Return the (x, y) coordinate for the center point of the cell that contains the specified text.  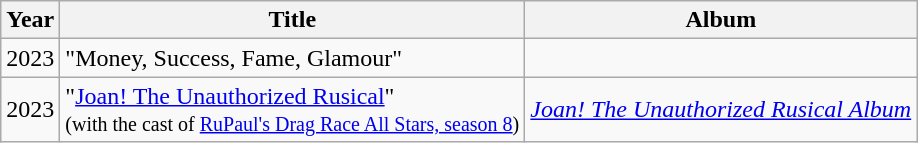
Title (292, 20)
"Money, Success, Fame, Glamour" (292, 58)
Joan! The Unauthorized Rusical Album (721, 110)
Album (721, 20)
Year (30, 20)
"Joan! The Unauthorized Rusical"(with the cast of RuPaul's Drag Race All Stars, season 8) (292, 110)
